Provide the (X, Y) coordinate of the cell's center where the given text is located.  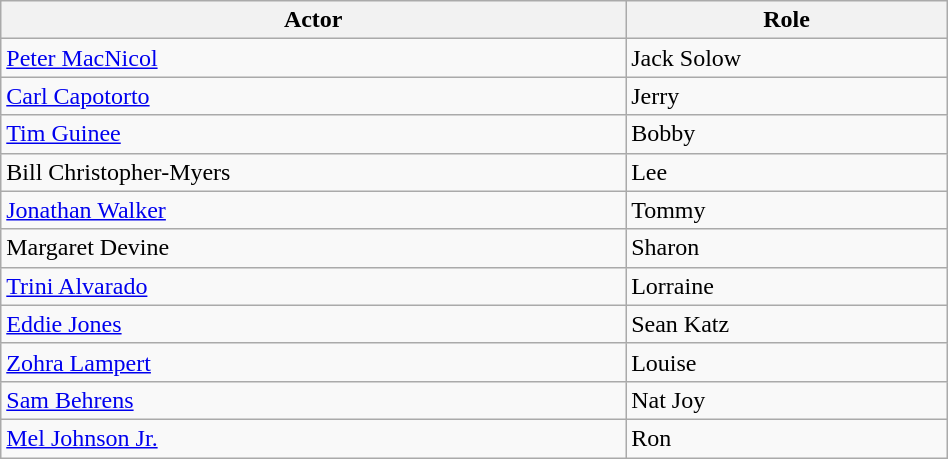
Lee (787, 172)
Nat Joy (787, 400)
Role (787, 20)
Bobby (787, 134)
Peter MacNicol (314, 58)
Ron (787, 438)
Zohra Lampert (314, 362)
Jonathan Walker (314, 210)
Jerry (787, 96)
Sean Katz (787, 324)
Sharon (787, 248)
Mel Johnson Jr. (314, 438)
Lorraine (787, 286)
Bill Christopher-Myers (314, 172)
Actor (314, 20)
Louise (787, 362)
Margaret Devine (314, 248)
Sam Behrens (314, 400)
Tommy (787, 210)
Trini Alvarado (314, 286)
Eddie Jones (314, 324)
Jack Solow (787, 58)
Tim Guinee (314, 134)
Carl Capotorto (314, 96)
